Locate the cell with the specified text and output its [x, y] center coordinate. 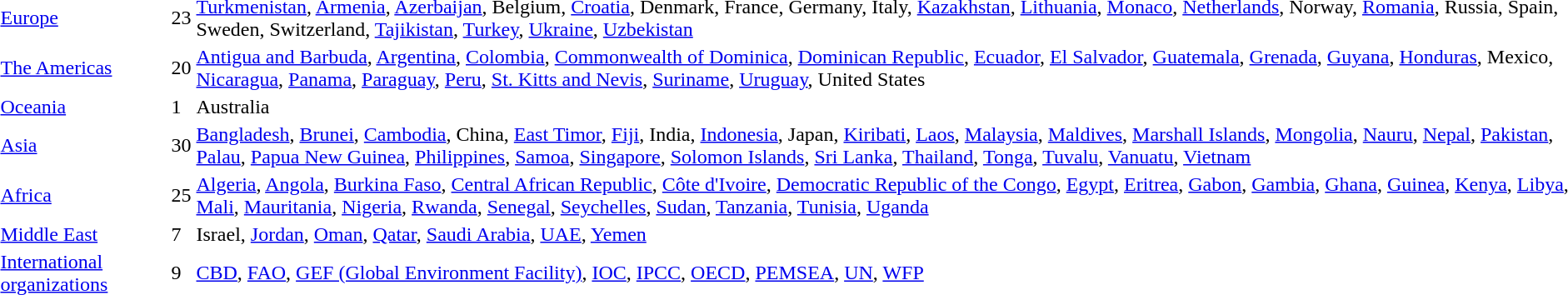
1 [182, 107]
7 [182, 234]
20 [182, 68]
25 [182, 195]
30 [182, 145]
